Determine the [X, Y] coordinate at the center of the cell enclosing the given text.  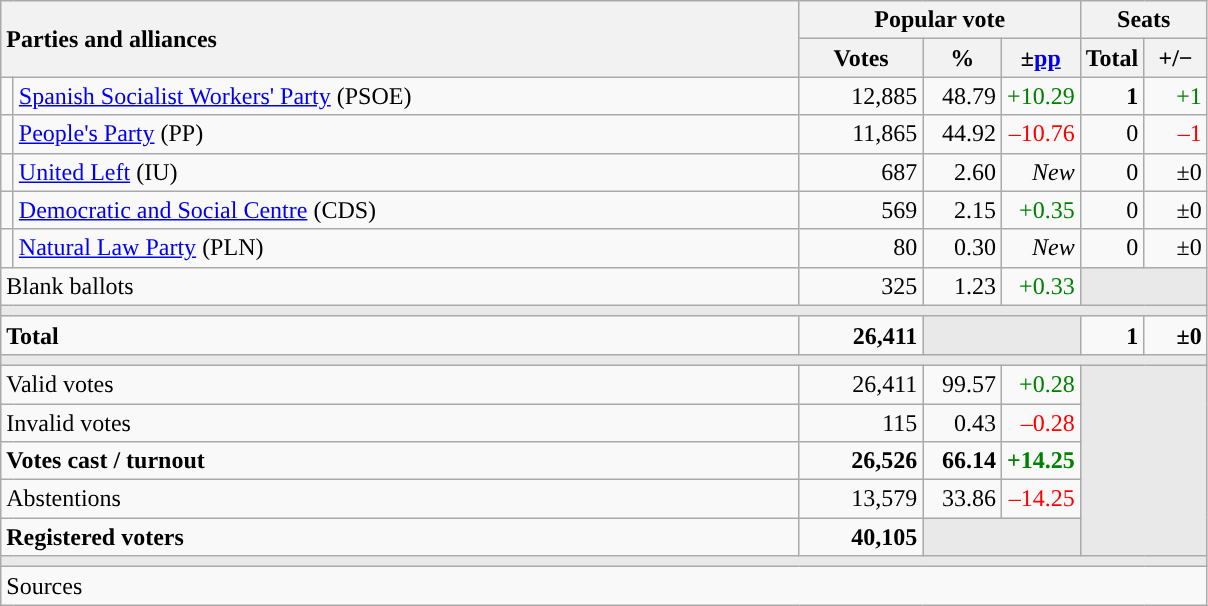
+1 [1176, 96]
115 [861, 423]
+0.28 [1040, 384]
+0.35 [1040, 210]
325 [861, 286]
44.92 [962, 134]
2.15 [962, 210]
Spanish Socialist Workers' Party (PSOE) [406, 96]
40,105 [861, 537]
+0.33 [1040, 286]
People's Party (PP) [406, 134]
0.43 [962, 423]
Valid votes [400, 384]
Seats [1144, 20]
48.79 [962, 96]
Natural Law Party (PLN) [406, 248]
+/− [1176, 58]
% [962, 58]
2.60 [962, 172]
Votes cast / turnout [400, 461]
687 [861, 172]
Invalid votes [400, 423]
13,579 [861, 499]
66.14 [962, 461]
Democratic and Social Centre (CDS) [406, 210]
26,526 [861, 461]
±pp [1040, 58]
–10.76 [1040, 134]
0.30 [962, 248]
Registered voters [400, 537]
99.57 [962, 384]
–14.25 [1040, 499]
Sources [604, 586]
+14.25 [1040, 461]
Votes [861, 58]
Blank ballots [400, 286]
33.86 [962, 499]
1.23 [962, 286]
Abstentions [400, 499]
569 [861, 210]
Parties and alliances [400, 39]
–1 [1176, 134]
–0.28 [1040, 423]
United Left (IU) [406, 172]
11,865 [861, 134]
80 [861, 248]
Popular vote [940, 20]
+10.29 [1040, 96]
12,885 [861, 96]
